Search for the cell housing the specified text and yield its (x, y) center coordinate. 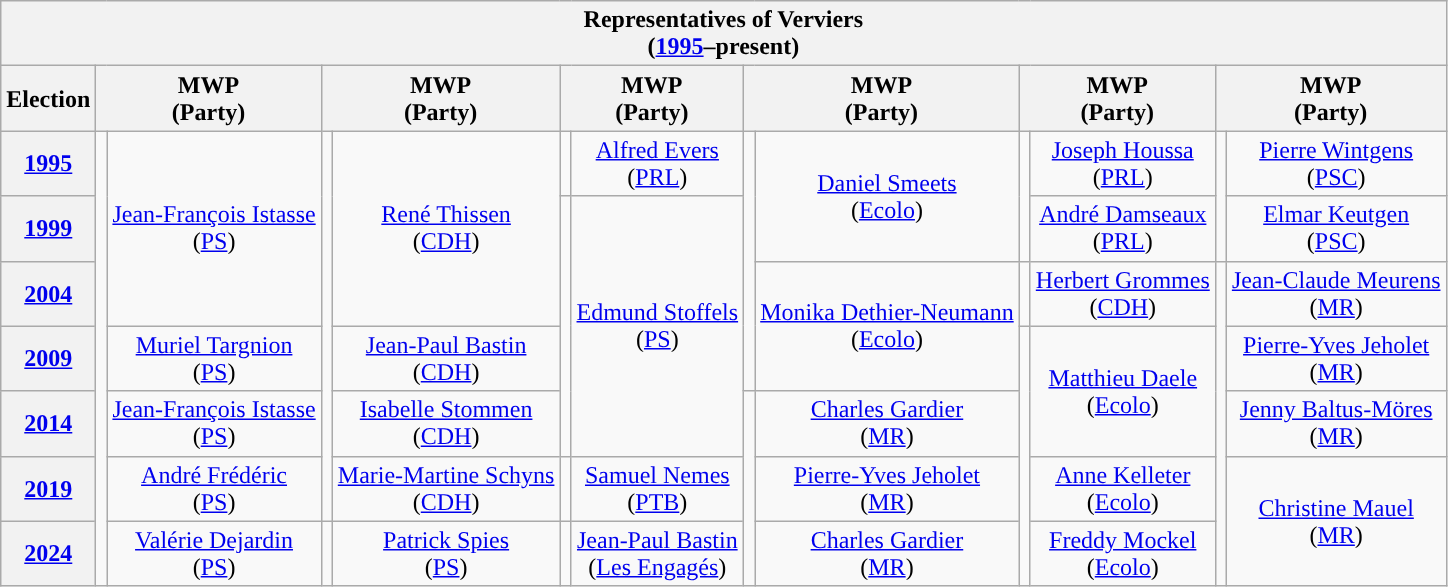
Herbert Grommes(CDH) (1122, 294)
Marie-Martine Schyns(CDH) (446, 488)
Elmar Keutgen(PSC) (1336, 228)
2004 (48, 294)
Jenny Baltus-Möres(MR) (1336, 424)
2014 (48, 424)
Jean-Paul Bastin(CDH) (446, 358)
Jean-Claude Meurens(MR) (1336, 294)
Isabelle Stommen(CDH) (446, 424)
André Damseaux(PRL) (1122, 228)
2024 (48, 554)
Freddy Mockel(Ecolo) (1122, 554)
1999 (48, 228)
Daniel Smeets(Ecolo) (888, 196)
André Frédéric(PS) (214, 488)
Anne Kelleter(Ecolo) (1122, 488)
2019 (48, 488)
Matthieu Daele(Ecolo) (1122, 391)
Muriel Targnion(PS) (214, 358)
Joseph Houssa(PRL) (1122, 164)
Edmund Stoffels(PS) (658, 326)
Election (48, 98)
Valérie Dejardin(PS) (214, 554)
Pierre Wintgens(PSC) (1336, 164)
Monika Dethier-Neumann(Ecolo) (888, 326)
Patrick Spies(PS) (446, 554)
Christine Mauel(MR) (1336, 521)
2009 (48, 358)
Alfred Evers(PRL) (658, 164)
Representatives of Verviers(1995–present) (724, 34)
René Thissen(CDH) (446, 228)
Jean-Paul Bastin(Les Engagés) (658, 554)
1995 (48, 164)
Samuel Nemes(PTB) (658, 488)
